Scan for the cell matching the given text and deliver its (x, y) coordinate at center. 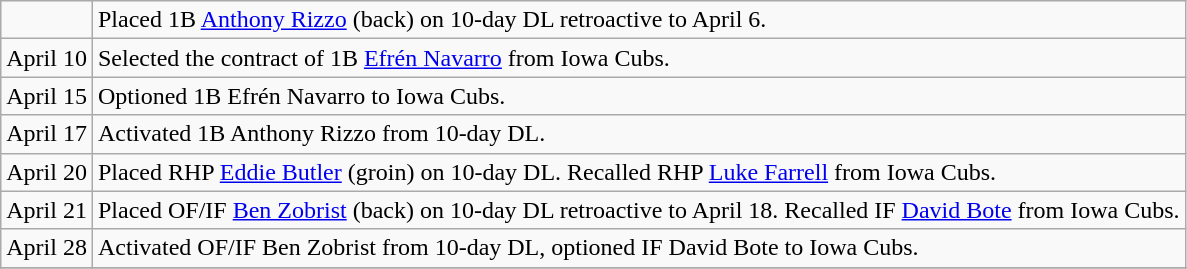
Optioned 1B Efrén Navarro to Iowa Cubs. (638, 96)
April 17 (47, 134)
Placed RHP Eddie Butler (groin) on 10-day DL. Recalled RHP Luke Farrell from Iowa Cubs. (638, 172)
Selected the contract of 1B Efrén Navarro from Iowa Cubs. (638, 58)
Activated 1B Anthony Rizzo from 10-day DL. (638, 134)
Activated OF/IF Ben Zobrist from 10-day DL, optioned IF David Bote to Iowa Cubs. (638, 248)
April 28 (47, 248)
April 21 (47, 210)
April 10 (47, 58)
Placed 1B Anthony Rizzo (back) on 10-day DL retroactive to April 6. (638, 20)
April 15 (47, 96)
April 20 (47, 172)
Placed OF/IF Ben Zobrist (back) on 10-day DL retroactive to April 18. Recalled IF David Bote from Iowa Cubs. (638, 210)
